Capture the cell that displays the provided text and extract its (x, y) central coordinate. 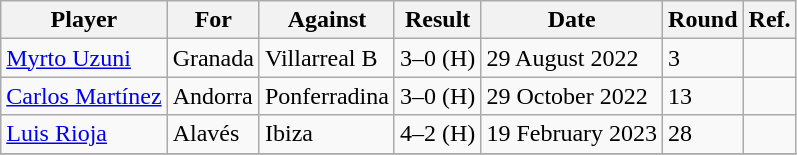
4–2 (H) (437, 134)
Player (84, 20)
Carlos Martínez (84, 96)
Andorra (213, 96)
Result (437, 20)
For (213, 20)
Ref. (770, 20)
Luis Rioja (84, 134)
Villarreal B (326, 58)
Alavés (213, 134)
3 (703, 58)
Against (326, 20)
Date (572, 20)
Ponferradina (326, 96)
Ibiza (326, 134)
13 (703, 96)
Myrto Uzuni (84, 58)
19 February 2023 (572, 134)
Granada (213, 58)
28 (703, 134)
29 October 2022 (572, 96)
29 August 2022 (572, 58)
Round (703, 20)
